Capture the cell that displays the provided text and extract its [x, y] central coordinate. 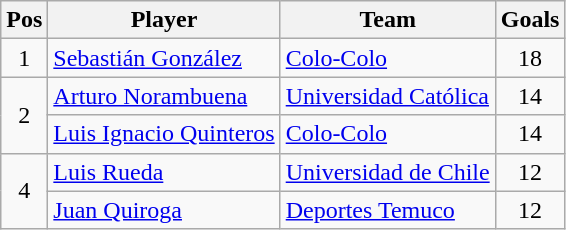
Sebastián González [164, 58]
4 [24, 191]
2 [24, 115]
Team [388, 20]
Goals [530, 20]
Luis Rueda [164, 172]
1 [24, 58]
Juan Quiroga [164, 210]
Luis Ignacio Quinteros [164, 134]
Universidad Católica [388, 96]
Deportes Temuco [388, 210]
Universidad de Chile [388, 172]
Arturo Norambuena [164, 96]
Pos [24, 20]
Player [164, 20]
18 [530, 58]
